Provide the (x, y) coordinate of the cell's center where the given text is located.  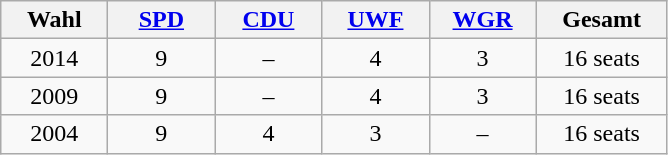
UWF (376, 20)
CDU (268, 20)
2004 (54, 134)
SPD (162, 20)
WGR (482, 20)
Wahl (54, 20)
2009 (54, 96)
2014 (54, 58)
Gesamt (602, 20)
